Search for the cell housing the specified text and yield its [X, Y] center coordinate. 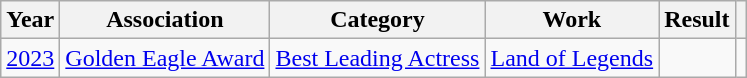
2023 [30, 58]
Category [378, 20]
Best Leading Actress [378, 58]
Result [697, 20]
Year [30, 20]
Association [165, 20]
Land of Legends [572, 58]
Work [572, 20]
Golden Eagle Award [165, 58]
